Provide the [X, Y] coordinate of the cell's center where the given text is located.  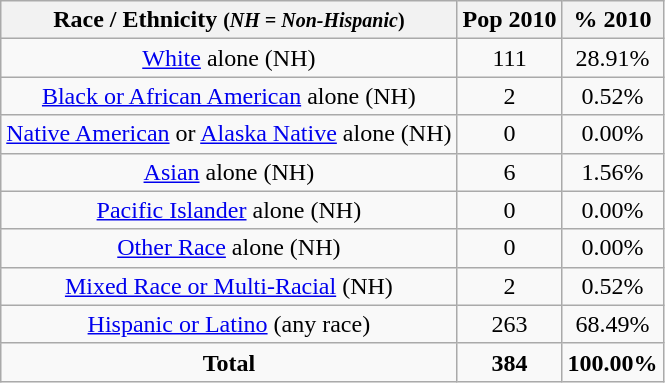
6 [510, 172]
% 2010 [612, 20]
Total [229, 362]
Mixed Race or Multi-Racial (NH) [229, 286]
Hispanic or Latino (any race) [229, 324]
Asian alone (NH) [229, 172]
28.91% [612, 58]
263 [510, 324]
111 [510, 58]
Native American or Alaska Native alone (NH) [229, 134]
Pop 2010 [510, 20]
68.49% [612, 324]
Other Race alone (NH) [229, 248]
Race / Ethnicity (NH = Non-Hispanic) [229, 20]
1.56% [612, 172]
384 [510, 362]
Pacific Islander alone (NH) [229, 210]
100.00% [612, 362]
Black or African American alone (NH) [229, 96]
White alone (NH) [229, 58]
